Detect which cell encompasses the target text, then output its [x, y] center coordinate. 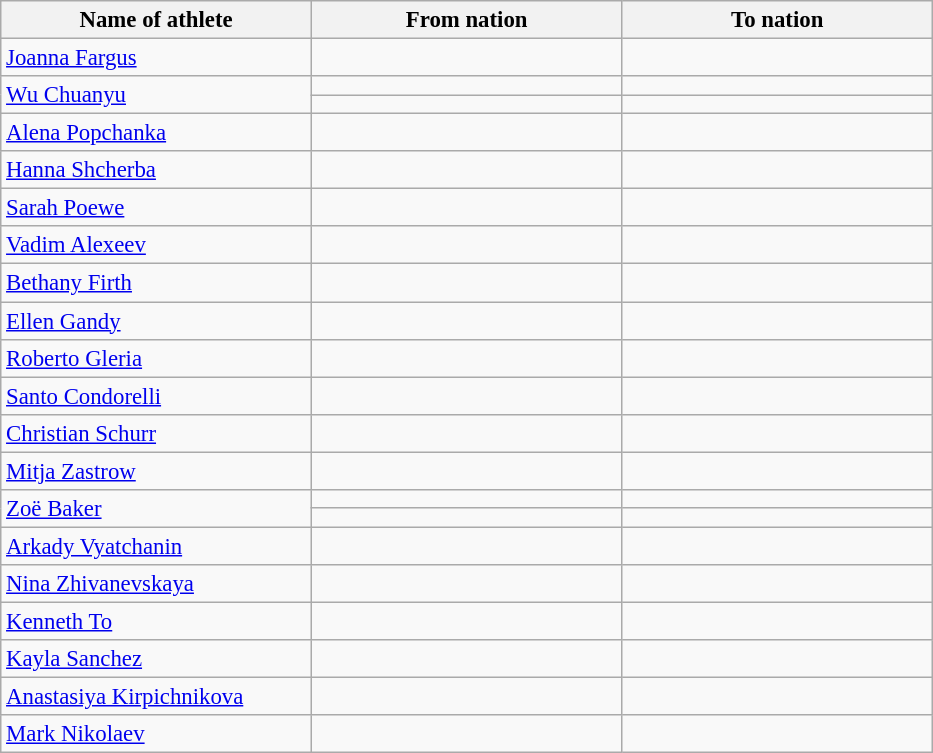
To nation [778, 20]
Vadim Alexeev [156, 245]
Sarah Poewe [156, 208]
Santo Condorelli [156, 396]
Joanna Fargus [156, 58]
Nina Zhivanevskaya [156, 584]
Christian Schurr [156, 433]
Hanna Shcherba [156, 170]
Mark Nikolaev [156, 734]
Alena Popchanka [156, 133]
Arkady Vyatchanin [156, 546]
Wu Chuanyu [156, 95]
Roberto Gleria [156, 358]
Kenneth To [156, 621]
Kayla Sanchez [156, 659]
Ellen Gandy [156, 321]
From nation [466, 20]
Anastasiya Kirpichnikova [156, 697]
Bethany Firth [156, 283]
Zoë Baker [156, 509]
Name of athlete [156, 20]
Mitja Zastrow [156, 471]
